Detect which cell encompasses the target text, then output its [x, y] center coordinate. 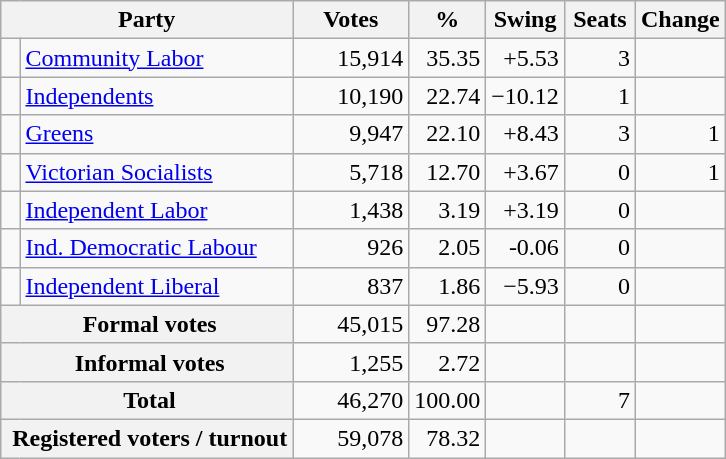
Greens [156, 134]
+3.19 [526, 210]
Informal votes [147, 362]
2.05 [448, 248]
+5.53 [526, 58]
97.28 [448, 324]
+3.67 [526, 172]
Seats [600, 20]
10,190 [351, 96]
46,270 [351, 400]
9,947 [351, 134]
35.35 [448, 58]
Party [147, 20]
15,914 [351, 58]
Change [680, 20]
Independent Liberal [156, 286]
3.19 [448, 210]
1,438 [351, 210]
Formal votes [147, 324]
−5.93 [526, 286]
926 [351, 248]
1.86 [448, 286]
45,015 [351, 324]
Independents [156, 96]
1,255 [351, 362]
22.74 [448, 96]
Community Labor [156, 58]
Votes [351, 20]
Ind. Democratic Labour [156, 248]
22.10 [448, 134]
2.72 [448, 362]
Total [147, 400]
-0.06 [526, 248]
Victorian Socialists [156, 172]
12.70 [448, 172]
78.32 [448, 438]
% [448, 20]
Independent Labor [156, 210]
100.00 [448, 400]
−10.12 [526, 96]
Swing [526, 20]
59,078 [351, 438]
837 [351, 286]
+8.43 [526, 134]
Registered voters / turnout [147, 438]
7 [600, 400]
5,718 [351, 172]
